Find where the given text appears and provide that cell's center as [x, y] coordinate. 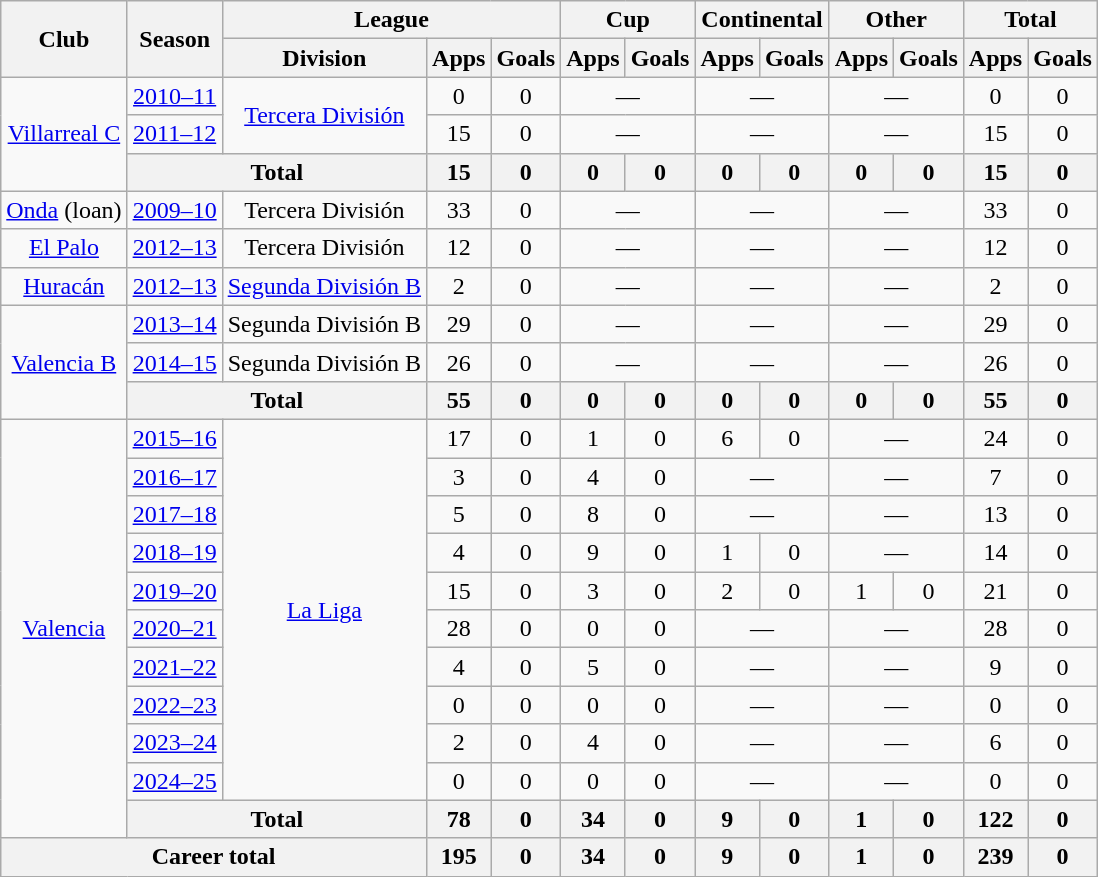
2009–10 [174, 210]
7 [995, 477]
Valencia [64, 628]
Career total [214, 857]
Other [896, 20]
78 [459, 819]
2013–14 [174, 324]
2024–25 [174, 781]
2016–17 [174, 477]
Villarreal C [64, 134]
13 [995, 515]
2015–16 [174, 438]
2010–11 [174, 96]
2021–22 [174, 667]
El Palo [64, 248]
2011–12 [174, 134]
2018–19 [174, 553]
8 [593, 515]
122 [995, 819]
2023–24 [174, 743]
24 [995, 438]
Onda (loan) [64, 210]
239 [995, 857]
14 [995, 553]
Season [174, 39]
League [392, 20]
Division [324, 58]
21 [995, 591]
2017–18 [174, 515]
Club [64, 39]
2022–23 [174, 705]
2020–21 [174, 629]
195 [459, 857]
17 [459, 438]
2014–15 [174, 362]
Valencia B [64, 362]
Huracán [64, 286]
Cup [628, 20]
2019–20 [174, 591]
Continental [762, 20]
La Liga [324, 610]
